Return the [x, y] coordinate for the center point of the cell that contains the specified text.  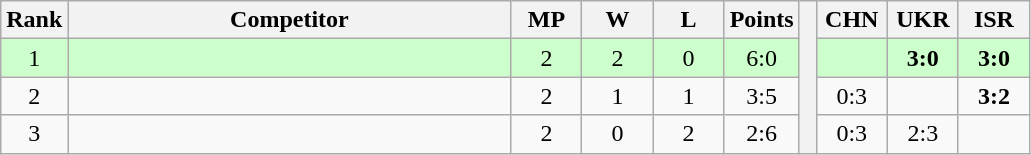
ISR [994, 20]
3:2 [994, 96]
3 [34, 134]
2:6 [762, 134]
Rank [34, 20]
W [618, 20]
Competitor [290, 20]
2:3 [922, 134]
6:0 [762, 58]
CHN [852, 20]
Points [762, 20]
MP [546, 20]
L [688, 20]
3:5 [762, 96]
UKR [922, 20]
